Pinpoint the cell where the given text exists, returning its (X, Y) midpoint coordinate. 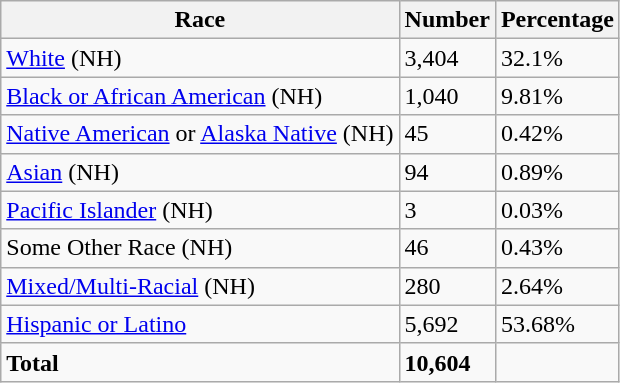
White (NH) (200, 58)
0.89% (557, 172)
53.68% (557, 324)
Mixed/Multi-Racial (NH) (200, 286)
Black or African American (NH) (200, 96)
2.64% (557, 286)
Pacific Islander (NH) (200, 210)
94 (447, 172)
32.1% (557, 58)
280 (447, 286)
3,404 (447, 58)
Hispanic or Latino (200, 324)
Total (200, 362)
1,040 (447, 96)
10,604 (447, 362)
Asian (NH) (200, 172)
5,692 (447, 324)
Native American or Alaska Native (NH) (200, 134)
0.03% (557, 210)
0.42% (557, 134)
45 (447, 134)
Number (447, 20)
9.81% (557, 96)
0.43% (557, 248)
3 (447, 210)
Race (200, 20)
Percentage (557, 20)
Some Other Race (NH) (200, 248)
46 (447, 248)
